Identify which cell holds the provided text, then report its (X, Y) central coordinate. 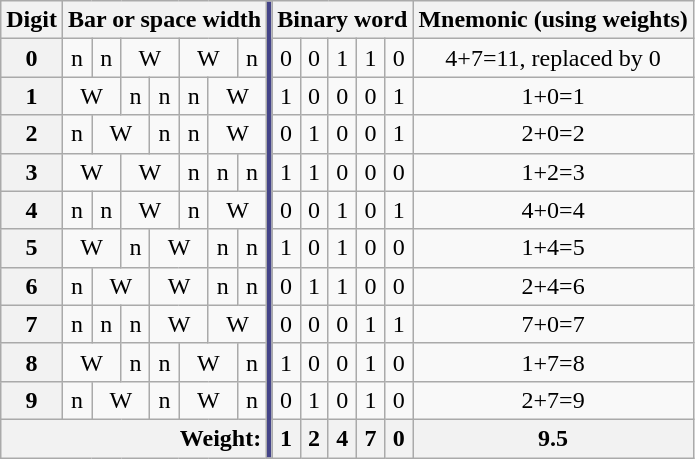
1+0=1 (553, 96)
9 (32, 400)
9.5 (553, 438)
2+0=2 (553, 134)
Bar or space width (164, 20)
2+4=6 (553, 286)
1+2=3 (553, 172)
6 (32, 286)
Digit (32, 20)
8 (32, 362)
1+4=5 (553, 248)
Binary word (342, 20)
7+0=7 (553, 324)
2+7=9 (553, 400)
5 (32, 248)
3 (32, 172)
1+7=8 (553, 362)
Mnemonic (using weights) (553, 20)
Weight: (134, 438)
4+7=11, replaced by 0 (553, 58)
4+0=4 (553, 210)
